Find where the given text appears and provide that cell's center as [X, Y] coordinate. 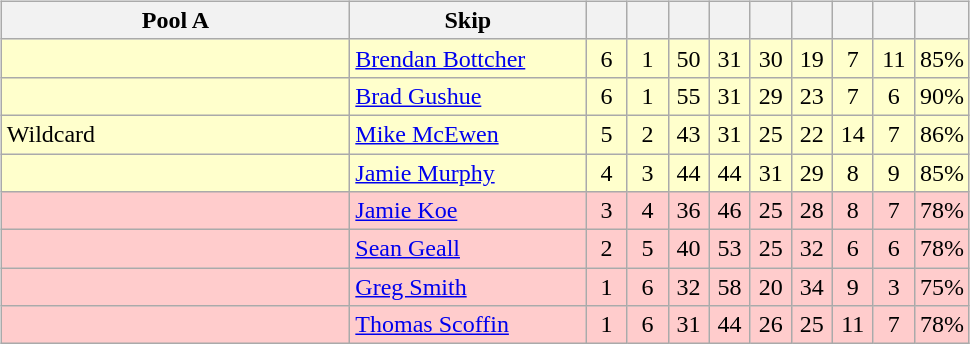
36 [688, 211]
58 [730, 287]
40 [688, 249]
23 [812, 96]
30 [770, 58]
86% [942, 134]
34 [812, 287]
Jamie Murphy [468, 173]
Brendan Bottcher [468, 58]
Thomas Scoffin [468, 325]
53 [730, 249]
75% [942, 287]
26 [770, 325]
14 [852, 134]
46 [730, 211]
19 [812, 58]
Greg Smith [468, 287]
55 [688, 96]
22 [812, 134]
90% [942, 96]
50 [688, 58]
Mike McEwen [468, 134]
Wildcard [176, 134]
Sean Geall [468, 249]
Pool A [176, 20]
28 [812, 211]
43 [688, 134]
Skip [468, 20]
Brad Gushue [468, 96]
Jamie Koe [468, 211]
20 [770, 287]
